Return (X, Y) of the center of cell containing provided text 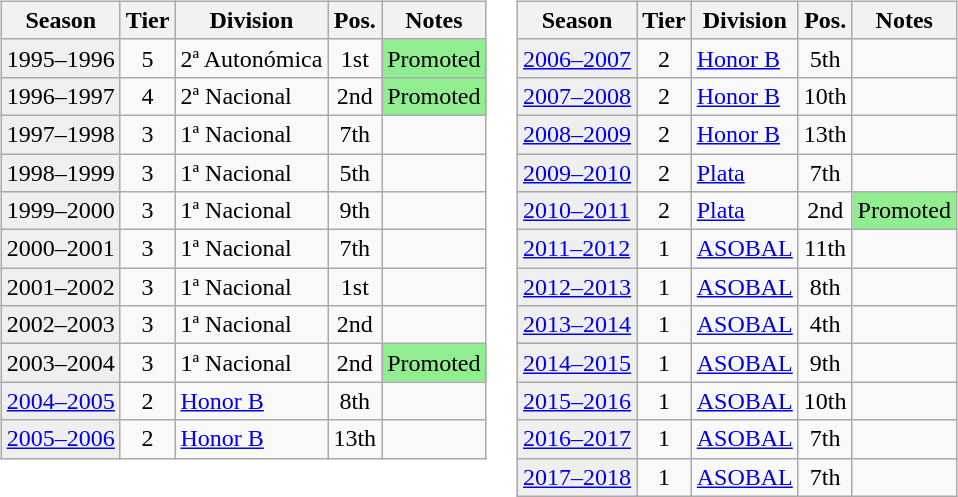
1999–2000 (60, 211)
2002–2003 (60, 325)
2010–2011 (578, 211)
2004–2005 (60, 401)
2000–2001 (60, 249)
2012–2013 (578, 287)
2016–2017 (578, 439)
1997–1998 (60, 134)
1998–1999 (60, 173)
5 (148, 58)
2ª Autonómica (252, 58)
2013–2014 (578, 325)
2007–2008 (578, 96)
2017–2018 (578, 477)
4 (148, 96)
2005–2006 (60, 439)
2ª Nacional (252, 96)
2008–2009 (578, 134)
2014–2015 (578, 363)
2003–2004 (60, 363)
2006–2007 (578, 58)
2009–2010 (578, 173)
2011–2012 (578, 249)
2015–2016 (578, 401)
2001–2002 (60, 287)
4th (825, 325)
11th (825, 249)
1996–1997 (60, 96)
1995–1996 (60, 58)
